Pinpoint the cell where the given text exists, returning its [x, y] midpoint coordinate. 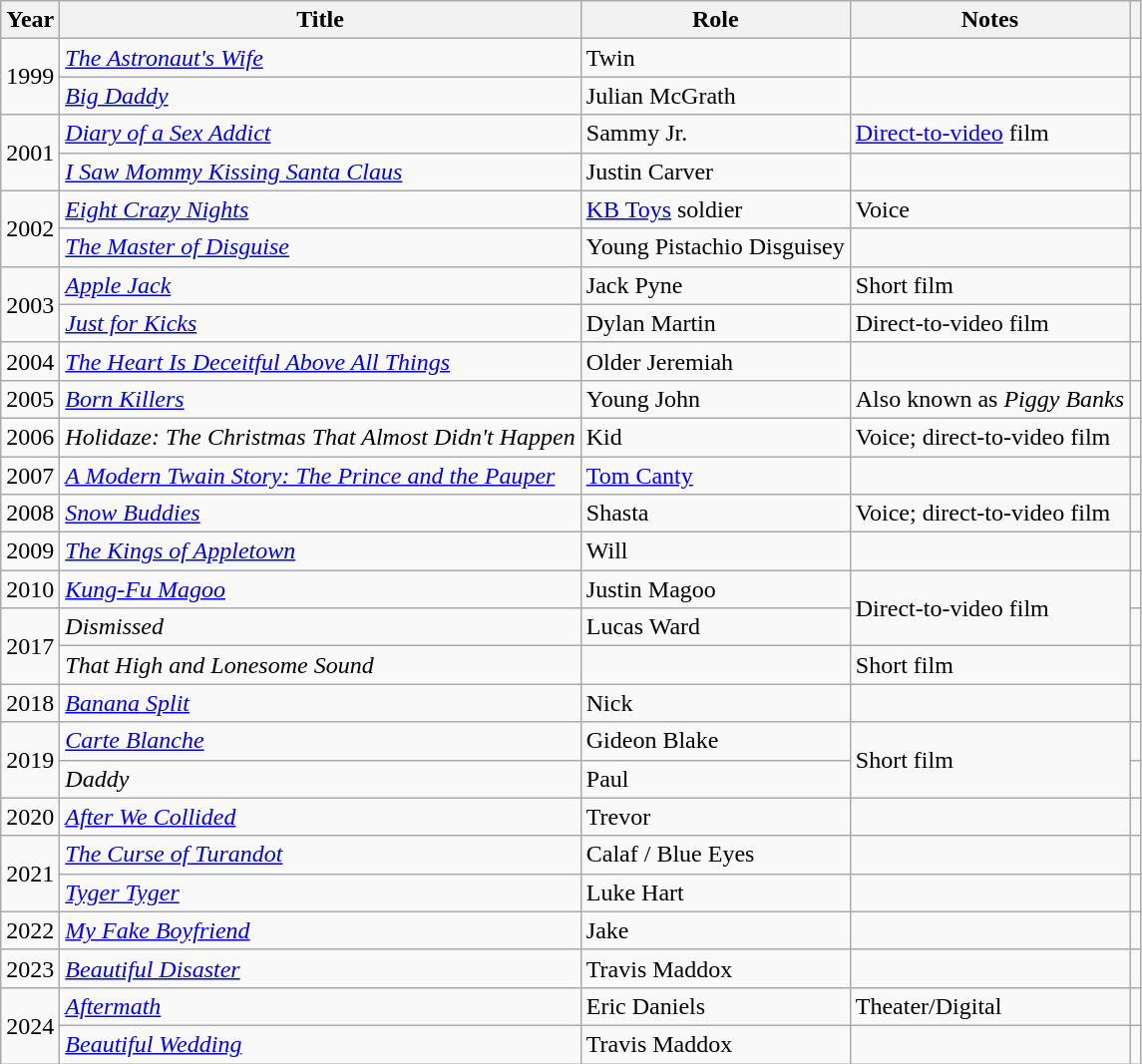
I Saw Mommy Kissing Santa Claus [320, 172]
Lucas Ward [715, 627]
Theater/Digital [989, 1006]
2006 [30, 437]
Holidaze: The Christmas That Almost Didn't Happen [320, 437]
2021 [30, 874]
Jake [715, 930]
Title [320, 20]
2008 [30, 514]
Older Jeremiah [715, 361]
Justin Magoo [715, 589]
Dismissed [320, 627]
Will [715, 551]
Also known as Piggy Banks [989, 399]
2017 [30, 646]
Tom Canty [715, 476]
Young Pistachio Disguisey [715, 247]
Dylan Martin [715, 323]
Daddy [320, 779]
Luke Hart [715, 892]
Role [715, 20]
Young John [715, 399]
Paul [715, 779]
Beautiful Wedding [320, 1044]
Kung-Fu Magoo [320, 589]
Nick [715, 703]
2007 [30, 476]
2005 [30, 399]
Calaf / Blue Eyes [715, 855]
Banana Split [320, 703]
Jack Pyne [715, 285]
Justin Carver [715, 172]
2010 [30, 589]
Gideon Blake [715, 741]
Just for Kicks [320, 323]
KB Toys soldier [715, 209]
Julian McGrath [715, 96]
2001 [30, 153]
Aftermath [320, 1006]
2024 [30, 1025]
Sammy Jr. [715, 134]
2002 [30, 228]
Born Killers [320, 399]
2003 [30, 304]
1999 [30, 77]
2020 [30, 817]
That High and Lonesome Sound [320, 665]
A Modern Twain Story: The Prince and the Pauper [320, 476]
Snow Buddies [320, 514]
The Master of Disguise [320, 247]
Diary of a Sex Addict [320, 134]
The Heart Is Deceitful Above All Things [320, 361]
Apple Jack [320, 285]
Kid [715, 437]
The Kings of Appletown [320, 551]
The Astronaut's Wife [320, 58]
The Curse of Turandot [320, 855]
After We Collided [320, 817]
Trevor [715, 817]
My Fake Boyfriend [320, 930]
Eric Daniels [715, 1006]
2022 [30, 930]
Twin [715, 58]
2009 [30, 551]
2004 [30, 361]
Notes [989, 20]
2019 [30, 760]
2023 [30, 968]
Beautiful Disaster [320, 968]
Year [30, 20]
Eight Crazy Nights [320, 209]
Big Daddy [320, 96]
Voice [989, 209]
Carte Blanche [320, 741]
Tyger Tyger [320, 892]
2018 [30, 703]
Shasta [715, 514]
